Return (X, Y) of the center of cell containing provided text 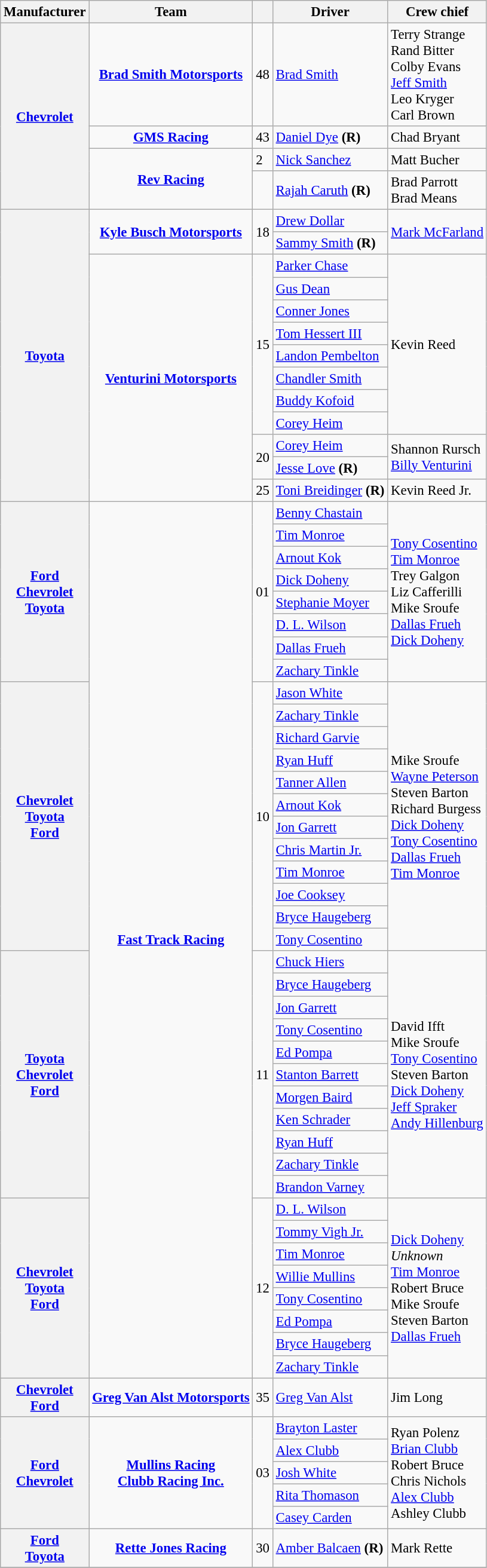
48 (263, 75)
Ford Toyota (45, 1548)
Brad Parrott Brad Means (437, 190)
Dallas Frueh (330, 648)
Tom Hessert III (330, 333)
GMS Racing (171, 137)
David Ifft Mike Sroufe Tony Cosentino Steven Barton Dick Doheny Jeff Spraker Andy Hillenburg (437, 1075)
Mark Rette (437, 1548)
Tommy Vigh Jr. (330, 1232)
Willie Mullins (330, 1277)
Terry Strange Rand Bitter Colby Evans Jeff Smith Leo Kryger Carl Brown (437, 75)
Rette Jones Racing (171, 1548)
Ryan Polenz Brian Clubb Robert Bruce Chris Nichols Alex Clubb Ashley Clubb (437, 1472)
25 (263, 491)
Brayton Laster (330, 1428)
10 (263, 816)
Josh White (330, 1473)
Drew Dollar (330, 221)
Conner Jones (330, 311)
Chevrolet Ford (45, 1397)
Ford Chevrolet (45, 1472)
Venturini Motorsports (171, 378)
Brad Smith Motorsports (171, 75)
30 (263, 1548)
Ken Schrader (330, 1120)
Driver (330, 12)
Nick Sanchez (330, 160)
Richard Garvie (330, 738)
Joe Cooksey (330, 895)
Toni Breidinger (R) (330, 491)
Mark McFarland (437, 232)
Toyota (45, 356)
35 (263, 1397)
01 (263, 592)
Toyota Chevrolet Ford (45, 1075)
Landon Pembelton (330, 356)
Alex Clubb (330, 1450)
Brandon Varney (330, 1187)
Jason White (330, 693)
15 (263, 344)
Buddy Kofoid (330, 401)
Gus Dean (330, 289)
Amber Balcaen (R) (330, 1548)
Benny Chastain (330, 513)
Kevin Reed Jr. (437, 491)
Manufacturer (45, 12)
Tony Cosentino Tim Monroe Trey Galgon Liz Cafferilli Mike Sroufe Dallas Frueh Dick Doheny (437, 592)
18 (263, 232)
Chandler Smith (330, 378)
Ford Chevrolet Toyota (45, 592)
Brad Smith (330, 75)
20 (263, 457)
Daniel Dye (R) (330, 137)
Team (171, 12)
Rajah Caruth (R) (330, 190)
Mike Sroufe Wayne Peterson Steven Barton Richard Burgess Dick Doheny Tony Cosentino Dallas Frueh Tim Monroe (437, 816)
Chuck Hiers (330, 963)
Shannon Rursch Billy Venturini (437, 457)
Dick Doheny Unknown Tim Monroe Robert Bruce Mike Sroufe Steven Barton Dallas Frueh (437, 1288)
2 (263, 160)
Chevrolet (45, 117)
Jim Long (437, 1397)
Rita Thomason (330, 1495)
Morgen Baird (330, 1097)
Greg Van Alst Motorsports (171, 1397)
Rev Racing (171, 179)
43 (263, 137)
Crew chief (437, 12)
12 (263, 1288)
Stephanie Moyer (330, 603)
Tanner Allen (330, 783)
Casey Carden (330, 1518)
Chad Bryant (437, 137)
Stanton Barrett (330, 1074)
Chris Martin Jr. (330, 850)
Kevin Reed (437, 344)
03 (263, 1472)
Mullins Racing Clubb Racing Inc. (171, 1472)
11 (263, 1075)
Matt Bucher (437, 160)
Sammy Smith (R) (330, 243)
Fast Track Racing (171, 940)
Kyle Busch Motorsports (171, 232)
Greg Van Alst (330, 1397)
Dick Doheny (330, 580)
Parker Chase (330, 266)
Jesse Love (R) (330, 468)
